Provide the [X, Y] coordinate of the cell's center where the given text is located.  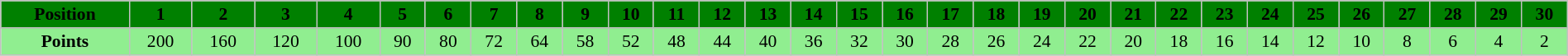
48 [676, 41]
160 [223, 41]
7 [495, 15]
32 [858, 41]
19 [1042, 15]
64 [539, 41]
21 [1133, 15]
80 [448, 41]
9 [586, 15]
29 [1499, 15]
200 [160, 41]
120 [286, 41]
23 [1224, 15]
27 [1408, 15]
100 [348, 41]
90 [402, 41]
1 [160, 15]
44 [723, 41]
36 [814, 41]
40 [767, 41]
Position [65, 15]
Points [65, 41]
58 [586, 41]
3 [286, 15]
17 [951, 15]
13 [767, 15]
11 [676, 15]
15 [858, 15]
25 [1315, 15]
5 [402, 15]
72 [495, 41]
52 [630, 41]
